Return (X, Y) of the center of cell containing provided text 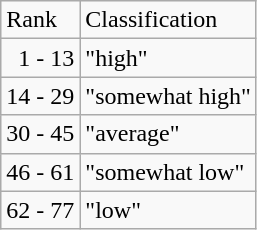
"somewhat low" (168, 172)
"low" (168, 210)
"average" (168, 134)
Rank (40, 20)
14 - 29 (40, 96)
Classification (168, 20)
46 - 61 (40, 172)
30 - 45 (40, 134)
62 - 77 (40, 210)
"high" (168, 58)
"somewhat high" (168, 96)
1 - 13 (40, 58)
